Determine the (X, Y) coordinate at the center of the cell enclosing the given text.  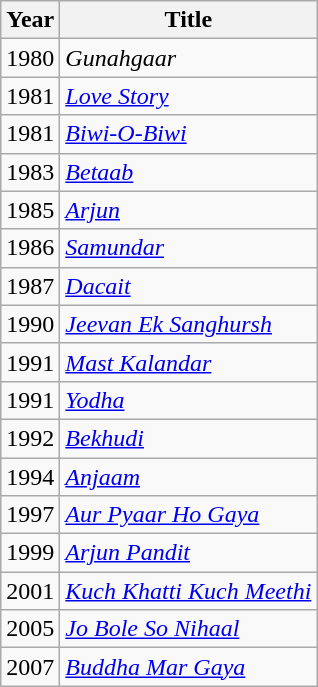
Bekhudi (188, 438)
Kuch Khatti Kuch Meethi (188, 591)
Yodha (188, 400)
2005 (30, 629)
1997 (30, 515)
Dacait (188, 286)
1980 (30, 58)
1994 (30, 477)
1987 (30, 286)
Buddha Mar Gaya (188, 667)
Gunahgaar (188, 58)
Arjun Pandit (188, 553)
Samundar (188, 248)
Year (30, 20)
Jo Bole So Nihaal (188, 629)
Biwi-O-Biwi (188, 134)
Betaab (188, 172)
2001 (30, 591)
2007 (30, 667)
1990 (30, 324)
Title (188, 20)
Love Story (188, 96)
1983 (30, 172)
1985 (30, 210)
Aur Pyaar Ho Gaya (188, 515)
1986 (30, 248)
Jeevan Ek Sanghursh (188, 324)
Anjaam (188, 477)
1999 (30, 553)
Mast Kalandar (188, 362)
Arjun (188, 210)
1992 (30, 438)
